Return the (X, Y) coordinate for the center point of the cell that contains the specified text.  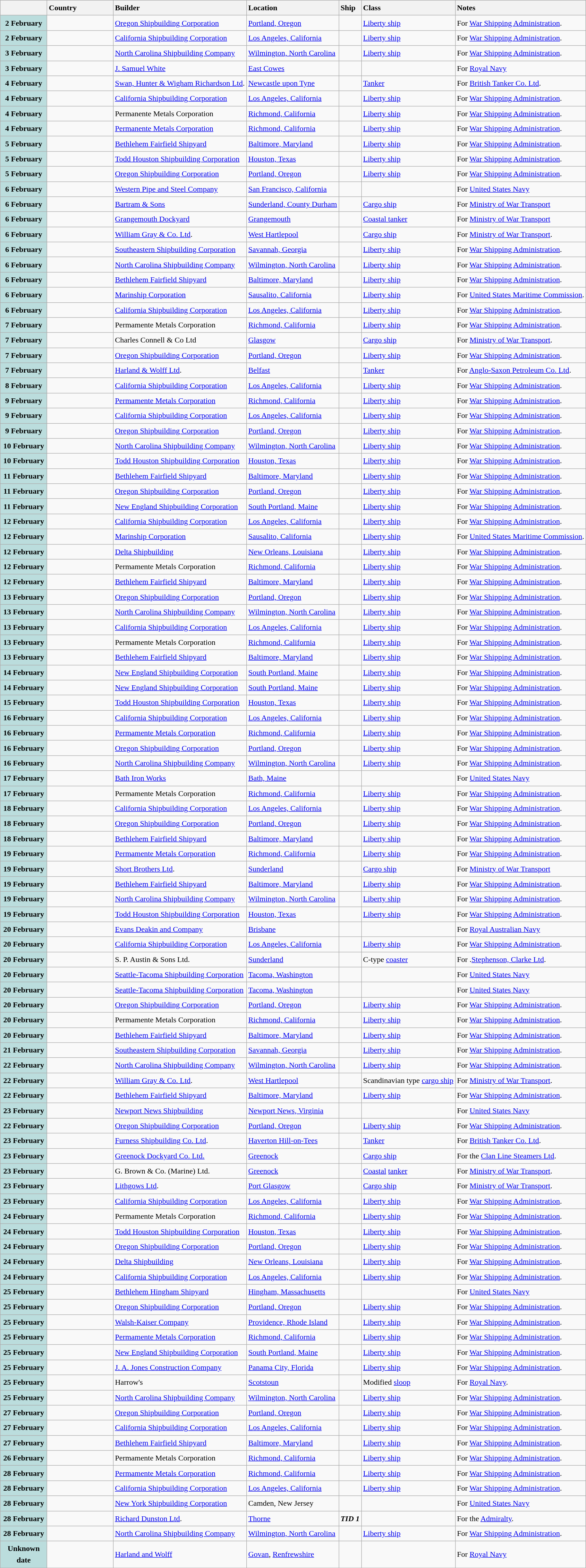
For Anglo-Saxon Petroleum Co. Ltd. (521, 370)
Brisbane (293, 930)
Bath, Maine (293, 778)
Belfast (293, 370)
Bethlehem Hingham Shipyard (180, 1292)
Charles Connell & Co Ltd (180, 340)
Port Glasgow (293, 1186)
Scotstoun (293, 1382)
For the Admiralty. (521, 1518)
Harland & Wolff Ltd. (180, 370)
Grangemouth (293, 220)
New York Shipbuilding Corporation (180, 1503)
Evans Deakin and Company (180, 930)
Unknown date (24, 1554)
Class (409, 8)
Grangemouth Dockyard (180, 220)
Harrow's (180, 1382)
East Cowes (293, 68)
Location (293, 8)
Haverton Hill-on-Tees (293, 1141)
Panama City, Florida (293, 1367)
Hingham, Massachusetts (293, 1292)
Ship (350, 8)
TID 1 (350, 1518)
S. P. Austin & Sons Ltd. (180, 960)
26 February (24, 1458)
Newcastle upon Tyne (293, 83)
Richard Dunston Ltd. (180, 1518)
For Royal Australian Navy (521, 930)
Newport News Shipbuilding (180, 1111)
Lithgows Ltd. (180, 1186)
15 February (24, 703)
Bath Iron Works (180, 778)
Modified sloop (409, 1382)
Country (80, 8)
J. A. Jones Construction Company (180, 1367)
Harland and Wolff (180, 1554)
For .Stephenson, Clarke Ltd. (521, 960)
Scandinavian type cargo ship (409, 1080)
Providence, Rhode Island (293, 1322)
C-type coaster (409, 960)
For the Clan Line Steamers Ltd. (521, 1156)
G. Brown & Co. (Marine) Ltd. (180, 1171)
Greenock Dockyard Co. Ltd. (180, 1156)
8 February (24, 385)
San Francisco, California (293, 189)
For Royal Navy. (521, 1382)
Glasgow (293, 340)
Thorne (293, 1518)
21 February (24, 1050)
Notes (521, 8)
Builder (180, 8)
Short Brothers Ltd. (180, 869)
J. Samuel White (180, 68)
Govan, Renfrewshire (293, 1554)
Walsh-Kaiser Company (180, 1322)
Bartram & Sons (180, 204)
Swan, Hunter & Wigham Richardson Ltd. (180, 83)
Camden, New Jersey (293, 1503)
Sunderland, County Durham (293, 204)
Furness Shipbuilding Co. Ltd. (180, 1141)
Western Pipe and Steel Company (180, 189)
Newport News, Virginia (293, 1111)
